Return the [X, Y] coordinate for the center point of the cell that contains the specified text.  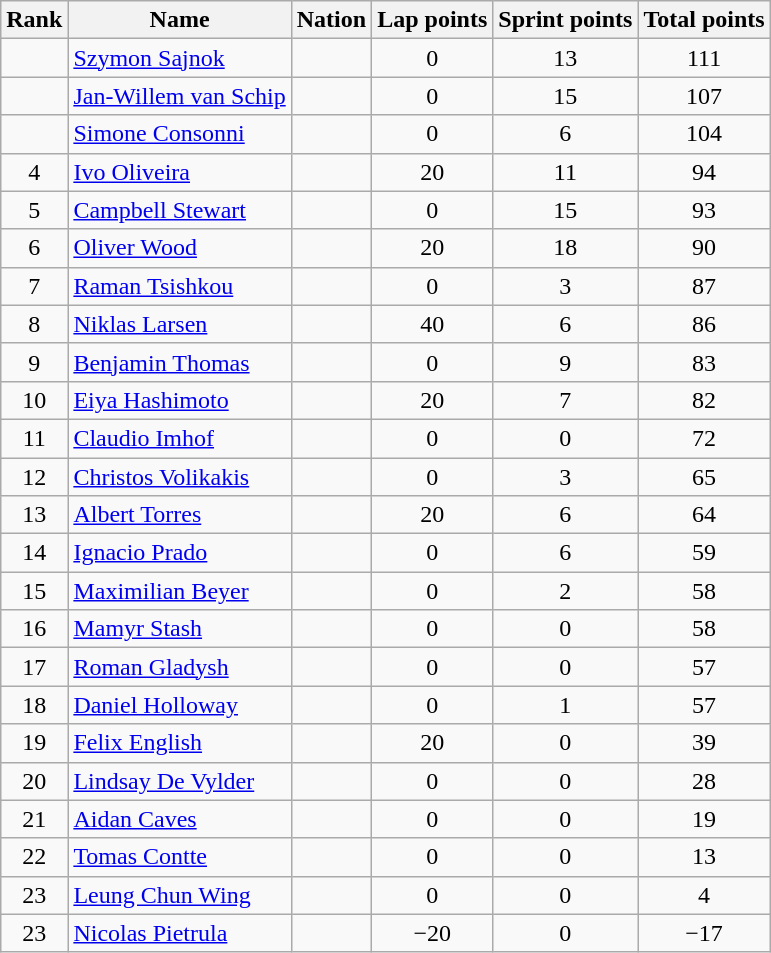
Maximilian Beyer [180, 591]
Tomas Contte [180, 857]
Ivo Oliveira [180, 172]
86 [704, 324]
28 [704, 781]
40 [432, 324]
Rank [34, 20]
94 [704, 172]
Albert Torres [180, 515]
Name [180, 20]
2 [566, 591]
Mamyr Stash [180, 629]
Sprint points [566, 20]
Szymon Sajnok [180, 58]
64 [704, 515]
82 [704, 400]
8 [34, 324]
1 [566, 705]
Nation [331, 20]
Lindsay De Vylder [180, 781]
Jan-Willem van Schip [180, 96]
Lap points [432, 20]
Simone Consonni [180, 134]
5 [34, 210]
Aidan Caves [180, 819]
65 [704, 477]
Leung Chun Wing [180, 895]
90 [704, 248]
Campbell Stewart [180, 210]
39 [704, 743]
Raman Tsishkou [180, 286]
−20 [432, 933]
−17 [704, 933]
Oliver Wood [180, 248]
72 [704, 438]
Nicolas Pietrula [180, 933]
93 [704, 210]
14 [34, 553]
Claudio Imhof [180, 438]
Christos Volikakis [180, 477]
16 [34, 629]
12 [34, 477]
87 [704, 286]
21 [34, 819]
Roman Gladysh [180, 667]
10 [34, 400]
59 [704, 553]
Total points [704, 20]
Niklas Larsen [180, 324]
Eiya Hashimoto [180, 400]
Benjamin Thomas [180, 362]
17 [34, 667]
104 [704, 134]
Felix English [180, 743]
Ignacio Prado [180, 553]
22 [34, 857]
111 [704, 58]
107 [704, 96]
Daniel Holloway [180, 705]
83 [704, 362]
